Provide the [x, y] coordinate of the cell's center where the given text is located.  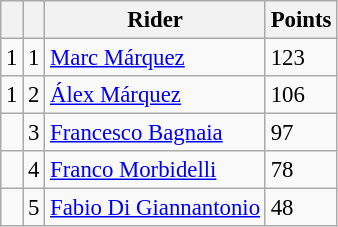
97 [300, 133]
78 [300, 170]
123 [300, 58]
Marc Márquez [156, 58]
Fabio Di Giannantonio [156, 208]
2 [34, 95]
4 [34, 170]
106 [300, 95]
5 [34, 208]
Rider [156, 20]
48 [300, 208]
Álex Márquez [156, 95]
Francesco Bagnaia [156, 133]
Franco Morbidelli [156, 170]
Points [300, 20]
3 [34, 133]
